For the text-containing cell, return its midpoint in [X, Y] coordinate format. 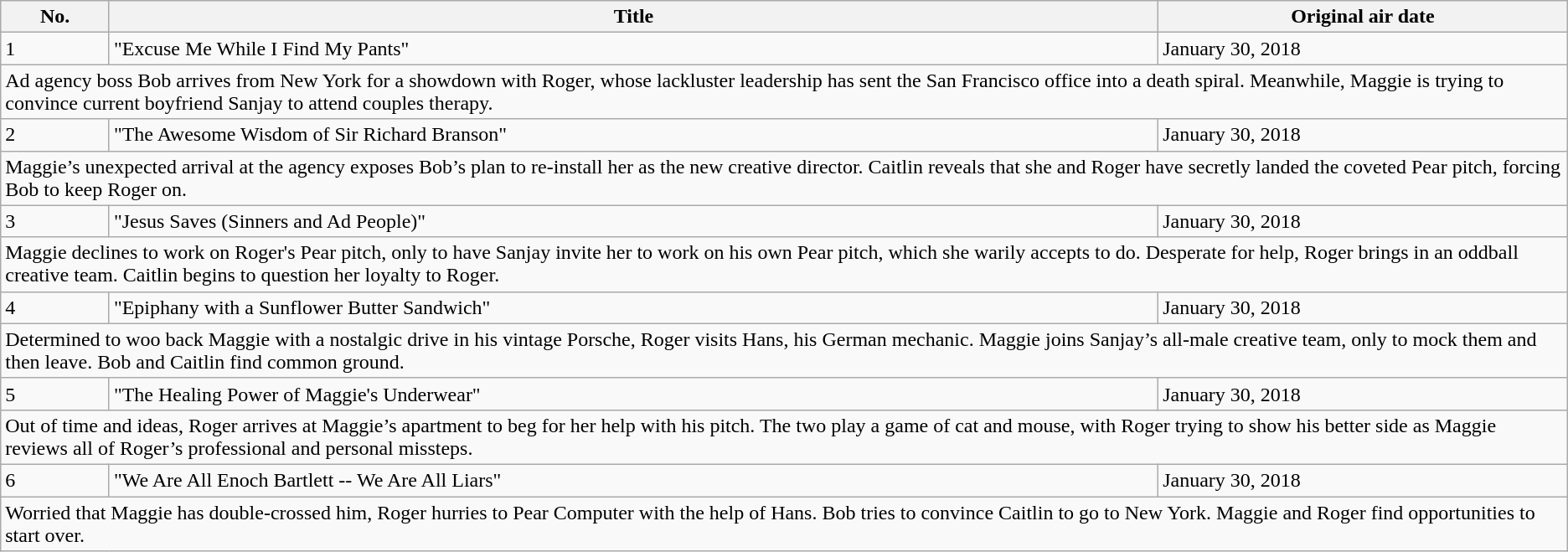
"Epiphany with a Sunflower Butter Sandwich" [633, 307]
Title [633, 17]
No. [55, 17]
1 [55, 49]
6 [55, 480]
"Excuse Me While I Find My Pants" [633, 49]
5 [55, 394]
3 [55, 221]
"The Healing Power of Maggie's Underwear" [633, 394]
"The Awesome Wisdom of Sir Richard Branson" [633, 135]
"Jesus Saves (Sinners and Ad People)" [633, 221]
"We Are All Enoch Bartlett -- We Are All Liars" [633, 480]
4 [55, 307]
Original air date [1364, 17]
2 [55, 135]
